Return the [X, Y] coordinate for the center point of the cell that contains the specified text.  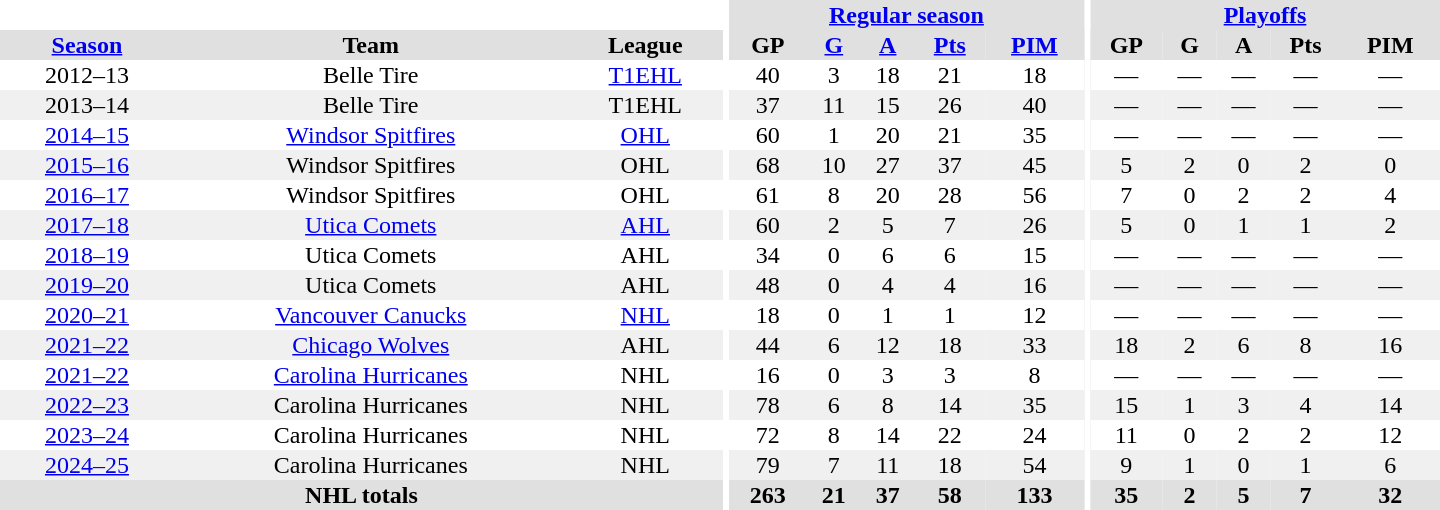
2012–13 [87, 75]
10 [834, 165]
72 [768, 435]
27 [888, 165]
Team [371, 45]
Vancouver Canucks [371, 315]
2022–23 [87, 405]
Season [87, 45]
34 [768, 255]
24 [1034, 435]
9 [1126, 465]
Chicago Wolves [371, 345]
League [646, 45]
2015–16 [87, 165]
2014–15 [87, 135]
2023–24 [87, 435]
2024–25 [87, 465]
28 [950, 195]
33 [1034, 345]
79 [768, 465]
45 [1034, 165]
263 [768, 495]
78 [768, 405]
Regular season [906, 15]
54 [1034, 465]
2020–21 [87, 315]
133 [1034, 495]
2018–19 [87, 255]
2017–18 [87, 225]
Playoffs [1265, 15]
56 [1034, 195]
61 [768, 195]
32 [1390, 495]
44 [768, 345]
2016–17 [87, 195]
58 [950, 495]
68 [768, 165]
NHL totals [362, 495]
48 [768, 285]
2019–20 [87, 285]
22 [950, 435]
2013–14 [87, 105]
